Return the [x, y] coordinate for the center point of the cell that contains the specified text.  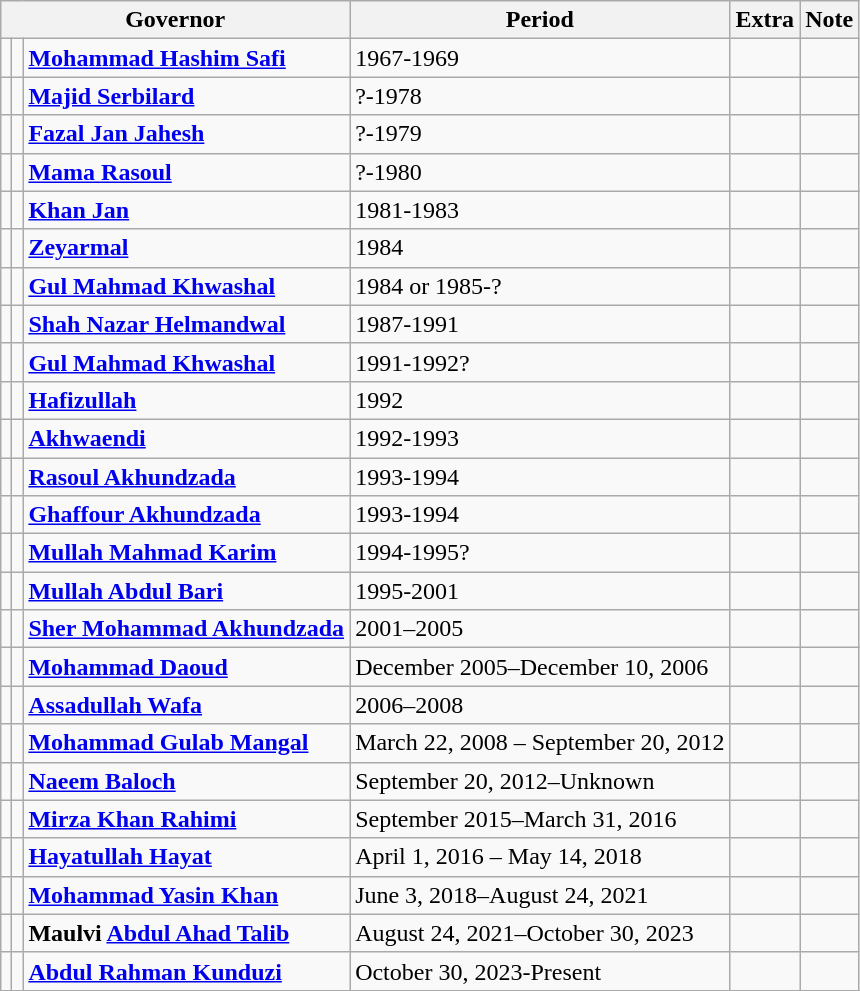
December 2005–December 10, 2006 [540, 667]
Shah Nazar Helmandwal [186, 324]
Mohammad Yasin Khan [186, 895]
1992-1993 [540, 438]
Governor [176, 20]
Naeem Baloch [186, 781]
Period [540, 20]
1991-1992? [540, 362]
Ghaffour Akhundzada [186, 515]
Assadullah Wafa [186, 705]
Hafizullah [186, 400]
Maulvi Abdul Ahad Talib [186, 933]
September 20, 2012–Unknown [540, 781]
Mullah Abdul Bari [186, 591]
Mullah Mahmad Karim [186, 553]
Extra [765, 20]
Zeyarmal [186, 248]
?-1978 [540, 96]
1987-1991 [540, 324]
March 22, 2008 – September 20, 2012 [540, 743]
Mohammad Gulab Mangal [186, 743]
Rasoul Akhundzada [186, 477]
?-1979 [540, 134]
Mohammad Daoud [186, 667]
Majid Serbilard [186, 96]
October 30, 2023-Present [540, 971]
1995-2001 [540, 591]
Hayatullah Hayat [186, 857]
June 3, 2018–August 24, 2021 [540, 895]
September 2015–March 31, 2016 [540, 819]
2001–2005 [540, 629]
Fazal Jan Jahesh [186, 134]
Mama Rasoul [186, 172]
Akhwaendi [186, 438]
Sher Mohammad Akhundzada [186, 629]
1967-1969 [540, 58]
Abdul Rahman Kunduzi [186, 971]
Khan Jan [186, 210]
April 1, 2016 – May 14, 2018 [540, 857]
2006–2008 [540, 705]
Mohammad Hashim Safi [186, 58]
1981-1983 [540, 210]
August 24, 2021–October 30, 2023 [540, 933]
1984 or 1985-? [540, 286]
1994-1995? [540, 553]
?-1980 [540, 172]
Mirza Khan Rahimi [186, 819]
1984 [540, 248]
Note [830, 20]
1992 [540, 400]
